Identify which cell holds the provided text, then report its [x, y] central coordinate. 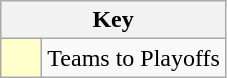
Key [114, 20]
Teams to Playoffs [134, 58]
